Search for the cell housing the specified text and yield its [X, Y] center coordinate. 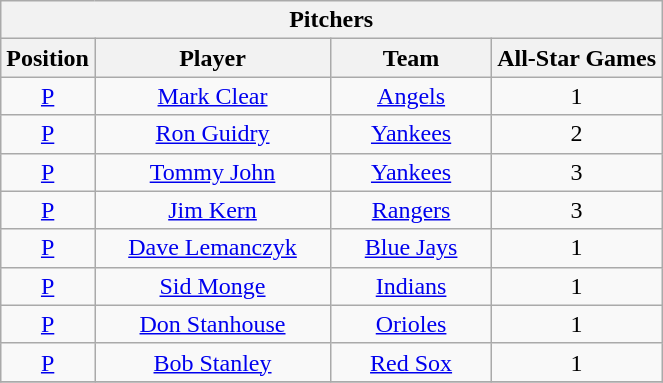
Indians [412, 286]
Team [412, 58]
Red Sox [412, 362]
Don Stanhouse [212, 324]
Player [212, 58]
Blue Jays [412, 248]
2 [577, 134]
Pitchers [332, 20]
Dave Lemanczyk [212, 248]
Angels [412, 96]
All-Star Games [577, 58]
Position [48, 58]
Rangers [412, 210]
Jim Kern [212, 210]
Mark Clear [212, 96]
Ron Guidry [212, 134]
Orioles [412, 324]
Sid Monge [212, 286]
Bob Stanley [212, 362]
Tommy John [212, 172]
